Locate the cell with the specified text and output its (x, y) center coordinate. 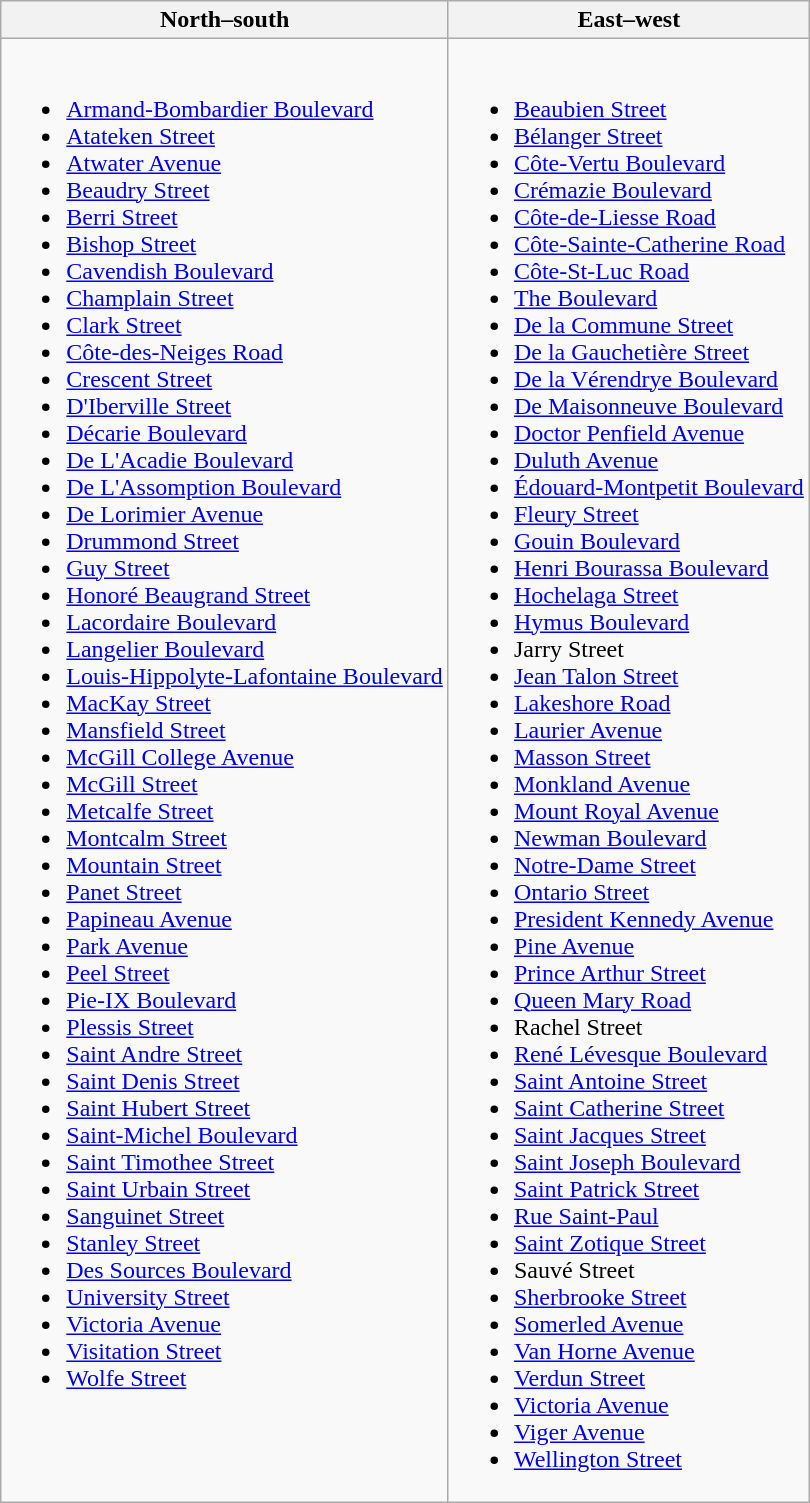
North–south (225, 20)
East–west (628, 20)
